Scan for the cell matching the given text and deliver its [x, y] coordinate at center. 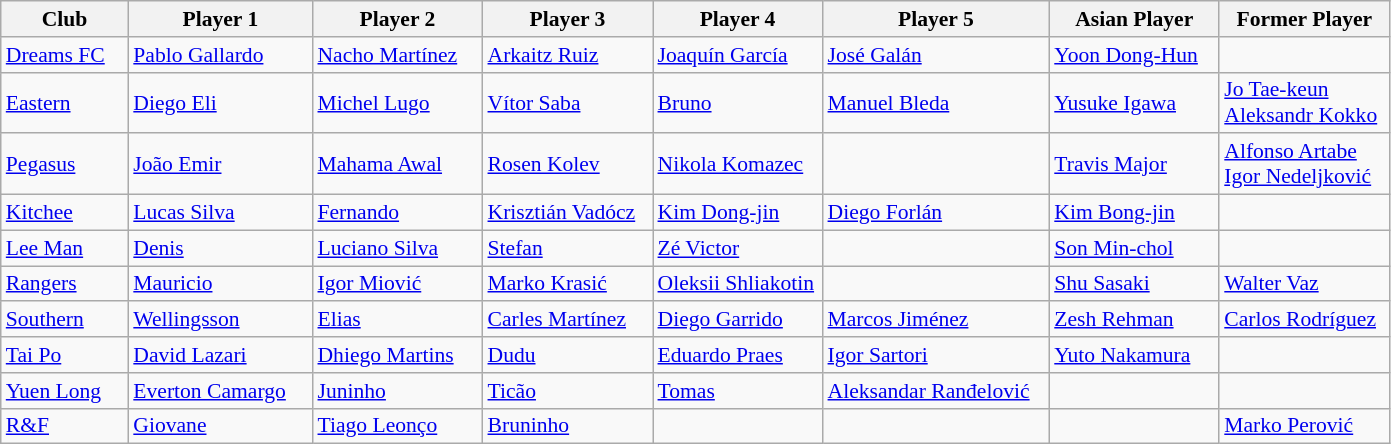
Lee Man [65, 248]
Marko Krasić [567, 284]
Yusuke Igawa [1134, 102]
Rangers [65, 284]
Diego Garrido [737, 320]
R&F [65, 426]
Mahama Awal [397, 164]
José Galán [936, 55]
Player 5 [936, 19]
Michel Lugo [397, 102]
Dhiego Martins [397, 355]
Kim Dong-jin [737, 213]
David Lazari [220, 355]
Former Player [1304, 19]
Aleksandar Ranđelović [936, 391]
Yuto Nakamura [1134, 355]
Zé Victor [737, 248]
Eduardo Praes [737, 355]
Eastern [65, 102]
Carlos Rodríguez [1304, 320]
Nikola Komazec [737, 164]
Bruninho [567, 426]
Giovane [220, 426]
Marko Perović [1304, 426]
Wellingsson [220, 320]
João Emir [220, 164]
Yuen Long [65, 391]
Juninho [397, 391]
Kitchee [65, 213]
Diego Eli [220, 102]
Southern [65, 320]
Krisztián Vadócz [567, 213]
Elias [397, 320]
Tiago Leonço [397, 426]
Player 2 [397, 19]
Manuel Bleda [936, 102]
Travis Major [1134, 164]
Bruno [737, 102]
Tomas [737, 391]
Nacho Martínez [397, 55]
Shu Sasaki [1134, 284]
Lucas Silva [220, 213]
Igor Sartori [936, 355]
Dudu [567, 355]
Club [65, 19]
Mauricio [220, 284]
Asian Player [1134, 19]
Son Min-chol [1134, 248]
Denis [220, 248]
Player 4 [737, 19]
Dreams FC [65, 55]
Walter Vaz [1304, 284]
Fernando [397, 213]
Luciano Silva [397, 248]
Ticão [567, 391]
Player 1 [220, 19]
Everton Camargo [220, 391]
Tai Po [65, 355]
Diego Forlán [936, 213]
Yoon Dong-Hun [1134, 55]
Jo Tae-keun Aleksandr Kokko [1304, 102]
Marcos Jiménez [936, 320]
Stefan [567, 248]
Pablo Gallardo [220, 55]
Vítor Saba [567, 102]
Carles Martínez [567, 320]
Alfonso Artabe Igor Nedeljković [1304, 164]
Zesh Rehman [1134, 320]
Igor Miović [397, 284]
Player 3 [567, 19]
Arkaitz Ruiz [567, 55]
Oleksii Shliakotin [737, 284]
Joaquín García [737, 55]
Rosen Kolev [567, 164]
Kim Bong-jin [1134, 213]
Pegasus [65, 164]
